Search for the cell housing the specified text and yield its (x, y) center coordinate. 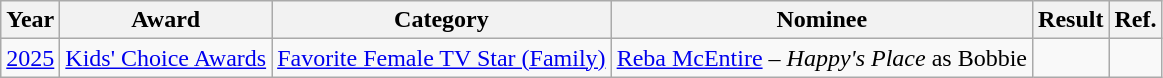
Reba McEntire – Happy's Place as Bobbie (822, 58)
Nominee (822, 20)
2025 (30, 58)
Ref. (1136, 20)
Category (442, 20)
Result (1071, 20)
Favorite Female TV Star (Family) (442, 58)
Kids' Choice Awards (166, 58)
Year (30, 20)
Award (166, 20)
